Detect which cell encompasses the target text, then output its (x, y) center coordinate. 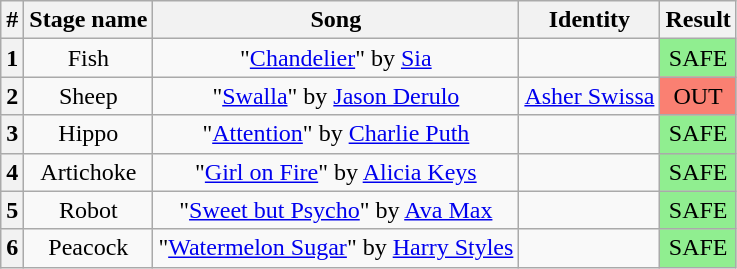
Result (698, 20)
Peacock (88, 248)
"Watermelon Sugar" by Harry Styles (336, 248)
6 (12, 248)
Sheep (88, 96)
Stage name (88, 20)
OUT (698, 96)
"Swalla" by Jason Derulo (336, 96)
1 (12, 58)
Hippo (88, 134)
"Sweet but Psycho" by Ava Max (336, 210)
"Attention" by Charlie Puth (336, 134)
3 (12, 134)
"Chandelier" by Sia (336, 58)
5 (12, 210)
Identity (590, 20)
Song (336, 20)
Artichoke (88, 172)
"Girl on Fire" by Alicia Keys (336, 172)
Asher Swissa (590, 96)
2 (12, 96)
# (12, 20)
Robot (88, 210)
Fish (88, 58)
4 (12, 172)
